Return the (x, y) coordinate for the center point of the cell that contains the specified text.  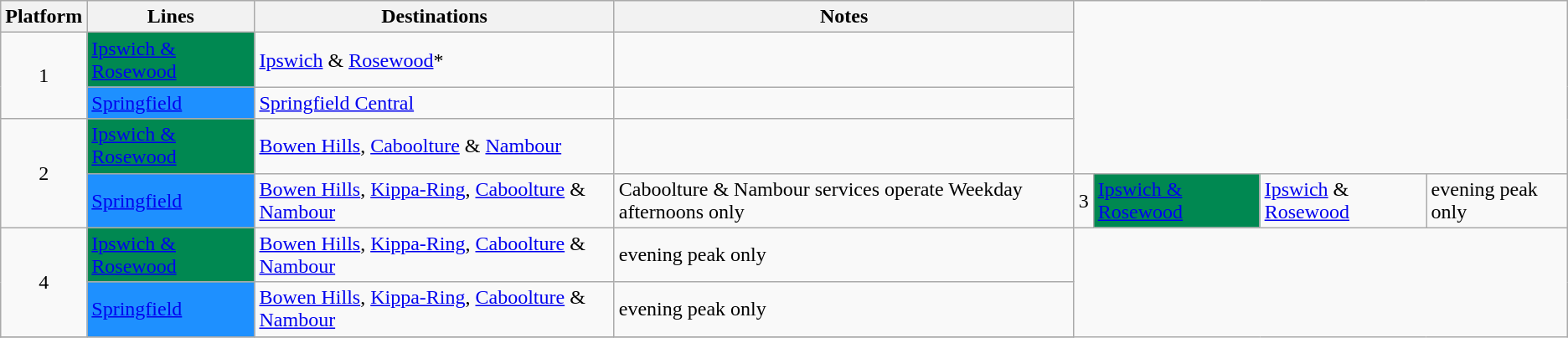
Lines (171, 17)
1 (44, 75)
Ipswich & Rosewood* (434, 60)
Destinations (434, 17)
3 (1084, 201)
Springfield Central (434, 103)
2 (44, 173)
Platform (44, 17)
Bowen Hills, Caboolture & Nambour (434, 146)
4 (44, 282)
Caboolture & Nambour services operate Weekday afternoons only (844, 201)
Notes (844, 17)
